Search for the cell housing the specified text and yield its (X, Y) center coordinate. 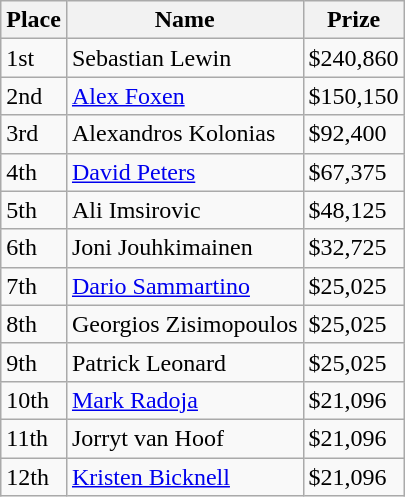
5th (34, 210)
8th (34, 324)
Georgios Zisimopoulos (184, 324)
$67,375 (354, 172)
Place (34, 20)
1st (34, 58)
12th (34, 477)
Ali Imsirovic (184, 210)
Alexandros Kolonias (184, 134)
10th (34, 400)
2nd (34, 96)
6th (34, 248)
Kristen Bicknell (184, 477)
$240,860 (354, 58)
4th (34, 172)
Name (184, 20)
Prize (354, 20)
David Peters (184, 172)
Jorryt van Hoof (184, 438)
$92,400 (354, 134)
Mark Radoja (184, 400)
Joni Jouhkimainen (184, 248)
$150,150 (354, 96)
3rd (34, 134)
Dario Sammartino (184, 286)
9th (34, 362)
$32,725 (354, 248)
Alex Foxen (184, 96)
11th (34, 438)
Sebastian Lewin (184, 58)
$48,125 (354, 210)
Patrick Leonard (184, 362)
7th (34, 286)
